Search for the cell housing the specified text and yield its [x, y] center coordinate. 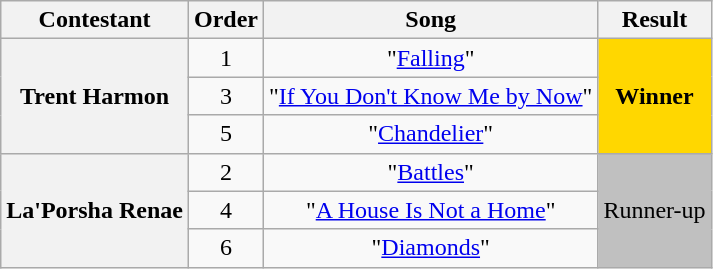
2 [226, 172]
1 [226, 58]
Contestant [95, 20]
"Diamonds" [431, 248]
Song [431, 20]
Winner [654, 96]
"A House Is Not a Home" [431, 210]
Trent Harmon [95, 96]
Runner-up [654, 210]
Result [654, 20]
3 [226, 96]
4 [226, 210]
La'Porsha Renae [95, 210]
"Chandelier" [431, 134]
"Battles" [431, 172]
"If You Don't Know Me by Now" [431, 96]
6 [226, 248]
"Falling" [431, 58]
Order [226, 20]
5 [226, 134]
